From the cell containing the given text, extract its center point as (x, y) coordinate. 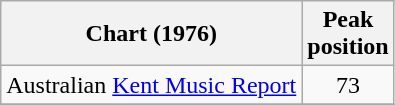
73 (348, 85)
Chart (1976) (152, 34)
Australian Kent Music Report (152, 85)
Peakposition (348, 34)
